Search for the cell housing the specified text and yield its [X, Y] center coordinate. 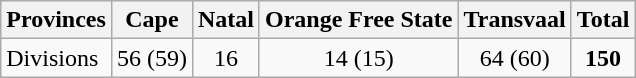
Cape [152, 20]
Total [603, 20]
Provinces [56, 20]
Natal [226, 20]
16 [226, 58]
150 [603, 58]
Orange Free State [358, 20]
Transvaal [514, 20]
56 (59) [152, 58]
Divisions [56, 58]
14 (15) [358, 58]
64 (60) [514, 58]
